Find where the given text appears and provide that cell's center as (X, Y) coordinate. 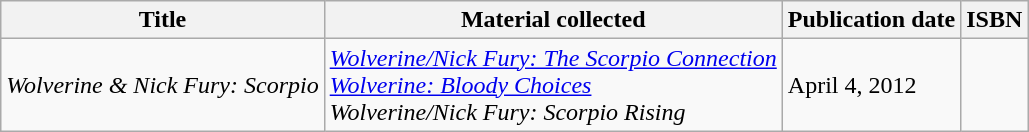
Material collected (553, 20)
Publication date (871, 20)
ISBN (994, 20)
Wolverine & Nick Fury: Scorpio (162, 85)
Title (162, 20)
April 4, 2012 (871, 85)
Wolverine/Nick Fury: The Scorpio ConnectionWolverine: Bloody ChoicesWolverine/Nick Fury: Scorpio Rising (553, 85)
